Pinpoint the cell where the given text exists, returning its (X, Y) midpoint coordinate. 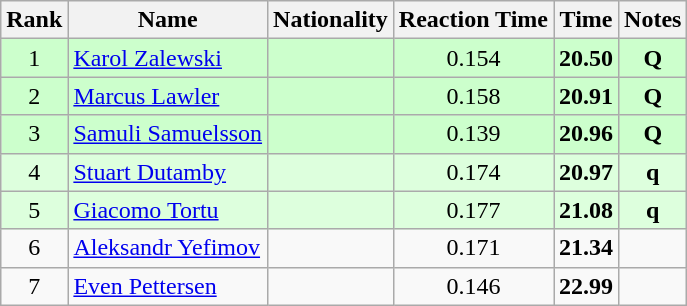
6 (34, 248)
Name (168, 20)
Reaction Time (473, 20)
Rank (34, 20)
0.174 (473, 172)
0.154 (473, 58)
Notes (653, 20)
20.96 (586, 134)
Stuart Dutamby (168, 172)
3 (34, 134)
21.08 (586, 210)
0.171 (473, 248)
0.146 (473, 286)
5 (34, 210)
Marcus Lawler (168, 96)
22.99 (586, 286)
0.139 (473, 134)
0.177 (473, 210)
7 (34, 286)
20.91 (586, 96)
2 (34, 96)
Time (586, 20)
Nationality (331, 20)
20.50 (586, 58)
21.34 (586, 248)
Aleksandr Yefimov (168, 248)
20.97 (586, 172)
4 (34, 172)
Giacomo Tortu (168, 210)
Samuli Samuelsson (168, 134)
Karol Zalewski (168, 58)
1 (34, 58)
Even Pettersen (168, 286)
0.158 (473, 96)
